For the text-containing cell, return its midpoint in (x, y) coordinate format. 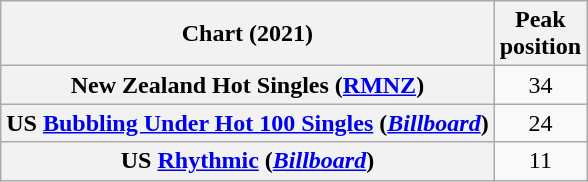
24 (540, 123)
11 (540, 161)
New Zealand Hot Singles (RMNZ) (248, 85)
US Bubbling Under Hot 100 Singles (Billboard) (248, 123)
Chart (2021) (248, 34)
Peakposition (540, 34)
US Rhythmic (Billboard) (248, 161)
34 (540, 85)
